Pinpoint the cell where the given text exists, returning its [X, Y] midpoint coordinate. 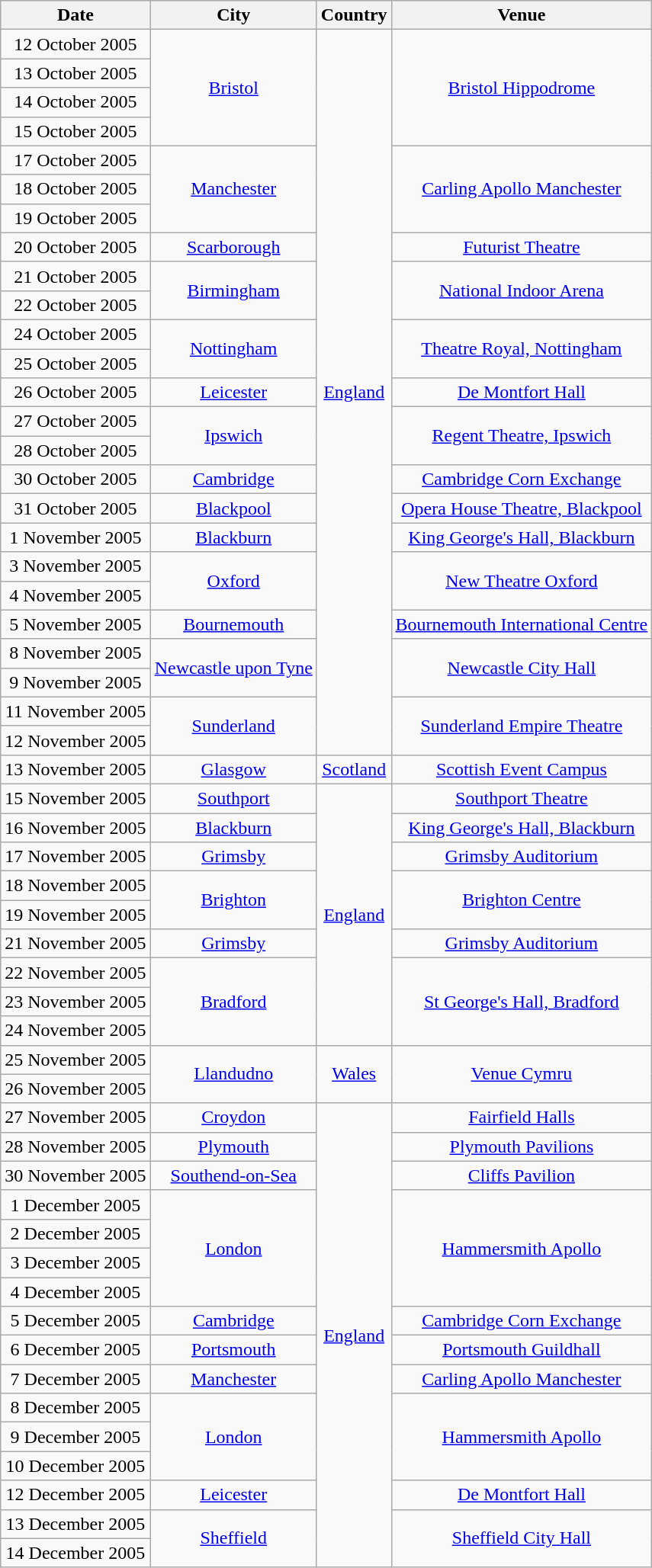
27 November 2005 [75, 1117]
18 November 2005 [75, 886]
13 October 2005 [75, 73]
19 November 2005 [75, 915]
9 November 2005 [75, 682]
Bristol [233, 88]
City [233, 15]
4 December 2005 [75, 1292]
3 December 2005 [75, 1262]
Bradford [233, 1002]
23 November 2005 [75, 1002]
9 December 2005 [75, 1437]
30 October 2005 [75, 479]
8 December 2005 [75, 1408]
11 November 2005 [75, 711]
22 November 2005 [75, 973]
National Indoor Arena [522, 290]
Sunderland Empire Theatre [522, 726]
12 October 2005 [75, 44]
Southport Theatre [522, 798]
Cliffs Pavilion [522, 1175]
Regent Theatre, Ipswich [522, 436]
18 October 2005 [75, 189]
28 October 2005 [75, 451]
Futurist Theatre [522, 247]
4 November 2005 [75, 595]
Wales [354, 1074]
22 October 2005 [75, 305]
16 November 2005 [75, 827]
2 December 2005 [75, 1233]
Nottingham [233, 348]
6 December 2005 [75, 1350]
Scottish Event Campus [522, 769]
10 December 2005 [75, 1466]
Country [354, 15]
Llandudno [233, 1074]
24 October 2005 [75, 334]
27 October 2005 [75, 422]
31 October 2005 [75, 508]
12 November 2005 [75, 740]
Sheffield [233, 1538]
Sheffield City Hall [522, 1538]
Bournemouth [233, 624]
Portsmouth [233, 1350]
Plymouth Pavilions [522, 1146]
Portsmouth Guildhall [522, 1350]
Date [75, 15]
Scotland [354, 769]
Venue [522, 15]
Newcastle City Hall [522, 668]
Brighton [233, 900]
14 October 2005 [75, 102]
Fairfield Halls [522, 1117]
Venue Cymru [522, 1074]
17 November 2005 [75, 857]
20 October 2005 [75, 247]
1 November 2005 [75, 537]
Croydon [233, 1117]
25 October 2005 [75, 364]
1 December 2005 [75, 1204]
25 November 2005 [75, 1060]
Scarborough [233, 247]
13 December 2005 [75, 1524]
Southport [233, 798]
24 November 2005 [75, 1031]
Theatre Royal, Nottingham [522, 348]
Bournemouth International Centre [522, 624]
Opera House Theatre, Blackpool [522, 508]
Newcastle upon Tyne [233, 668]
New Theatre Oxford [522, 581]
Oxford [233, 581]
7 December 2005 [75, 1379]
Birmingham [233, 290]
15 November 2005 [75, 798]
26 November 2005 [75, 1089]
30 November 2005 [75, 1175]
15 October 2005 [75, 131]
3 November 2005 [75, 566]
26 October 2005 [75, 393]
Brighton Centre [522, 900]
28 November 2005 [75, 1146]
Plymouth [233, 1146]
17 October 2005 [75, 160]
5 November 2005 [75, 624]
Ipswich [233, 436]
Blackpool [233, 508]
5 December 2005 [75, 1321]
21 November 2005 [75, 944]
8 November 2005 [75, 653]
Glasgow [233, 769]
19 October 2005 [75, 218]
Bristol Hippodrome [522, 88]
Southend-on-Sea [233, 1175]
14 December 2005 [75, 1553]
12 December 2005 [75, 1495]
21 October 2005 [75, 276]
St George's Hall, Bradford [522, 1002]
13 November 2005 [75, 769]
Sunderland [233, 726]
